Locate the cell with the specified text and output its (X, Y) center coordinate. 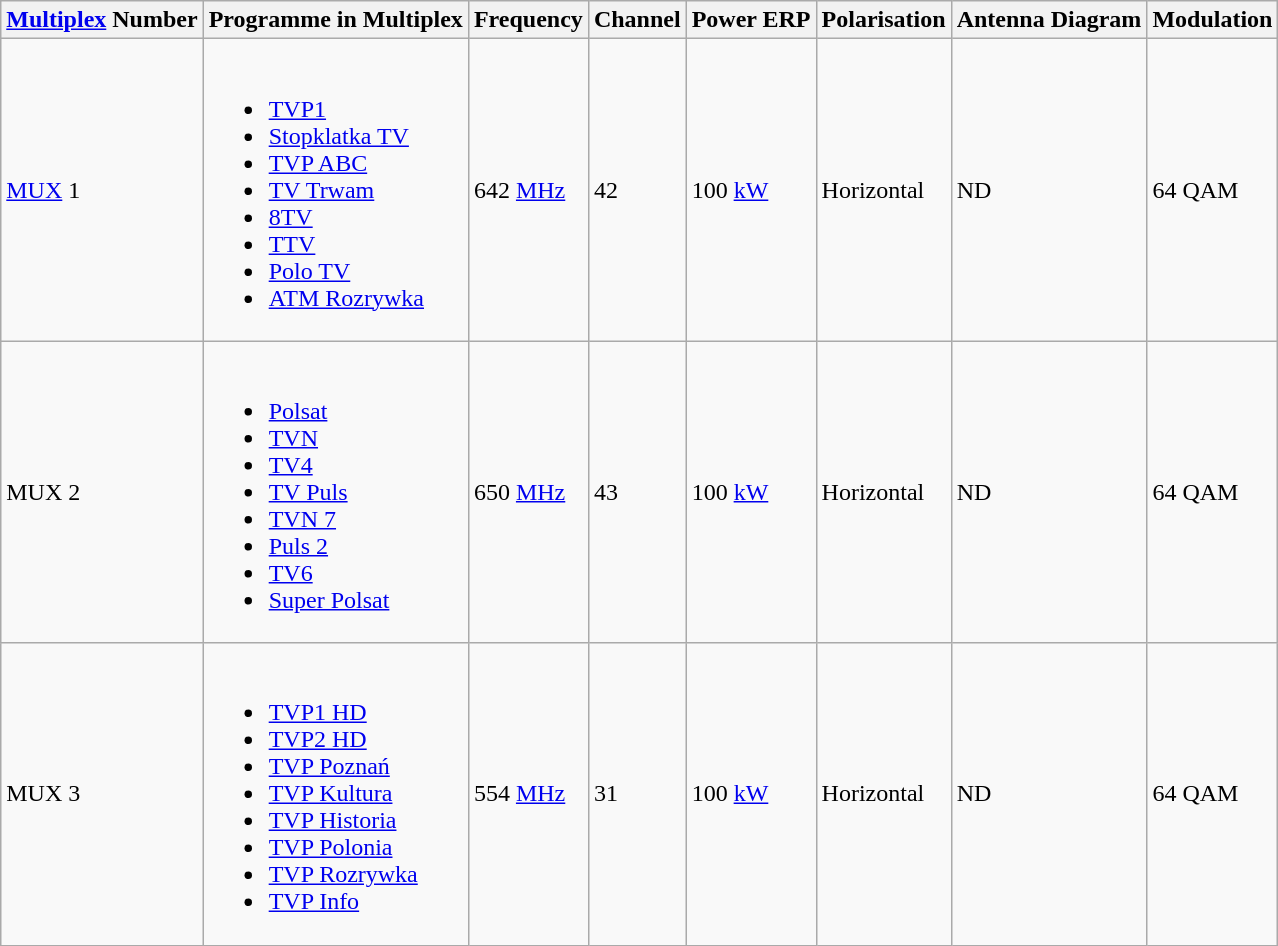
Polarisation (884, 20)
TVP1Stopklatka TVTVP ABCTV Trwam8TVTTVPolo TVATM Rozrywka (336, 190)
Channel (637, 20)
650 MHz (528, 492)
Frequency (528, 20)
TVP1 HDTVP2 HDTVP PoznańTVP KulturaTVP HistoriaTVP PoloniaTVP RozrywkaTVP Info (336, 794)
31 (637, 794)
554 MHz (528, 794)
Programme in Multiplex (336, 20)
MUX 1 (102, 190)
Multiplex Number (102, 20)
43 (637, 492)
Power ERP (751, 20)
MUX 3 (102, 794)
MUX 2 (102, 492)
Modulation (1212, 20)
642 MHz (528, 190)
42 (637, 190)
Antenna Diagram (1049, 20)
PolsatTVNTV4TV PulsTVN 7Puls 2TV6Super Polsat (336, 492)
